Pinpoint the cell where the given text exists, returning its (X, Y) midpoint coordinate. 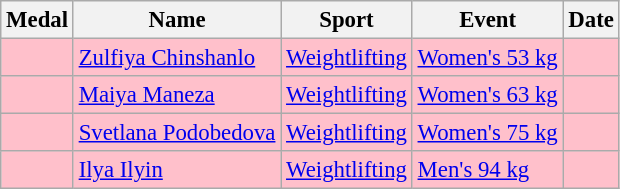
Men's 94 kg (488, 170)
Women's 75 kg (488, 133)
Zulfiya Chinshanlo (176, 58)
Sport (347, 20)
Date (591, 20)
Event (488, 20)
Svetlana Podobedova (176, 133)
Women's 63 kg (488, 95)
Maiya Maneza (176, 95)
Name (176, 20)
Medal (38, 20)
Ilya Ilyin (176, 170)
Women's 53 kg (488, 58)
